Search for the cell housing the specified text and yield its [X, Y] center coordinate. 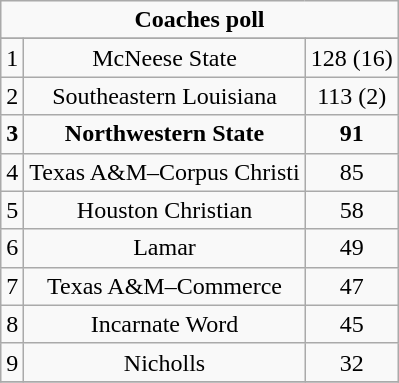
8 [12, 324]
Houston Christian [164, 210]
Lamar [164, 248]
113 (2) [352, 96]
1 [12, 58]
58 [352, 210]
5 [12, 210]
Coaches poll [200, 20]
Texas A&M–Commerce [164, 286]
9 [12, 362]
Northwestern State [164, 134]
91 [352, 134]
32 [352, 362]
128 (16) [352, 58]
Southeastern Louisiana [164, 96]
3 [12, 134]
7 [12, 286]
2 [12, 96]
45 [352, 324]
McNeese State [164, 58]
85 [352, 172]
49 [352, 248]
6 [12, 248]
Texas A&M–Corpus Christi [164, 172]
4 [12, 172]
Incarnate Word [164, 324]
Nicholls [164, 362]
47 [352, 286]
